Determine the [X, Y] coordinate at the center of the cell enclosing the given text.  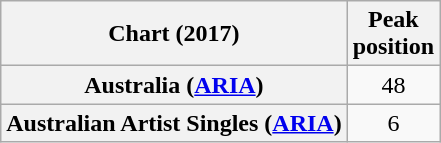
Peakposition [393, 34]
Australian Artist Singles (ARIA) [174, 123]
6 [393, 123]
Chart (2017) [174, 34]
Australia (ARIA) [174, 85]
48 [393, 85]
